Return the (X, Y) coordinate for the center point of the cell that contains the specified text.  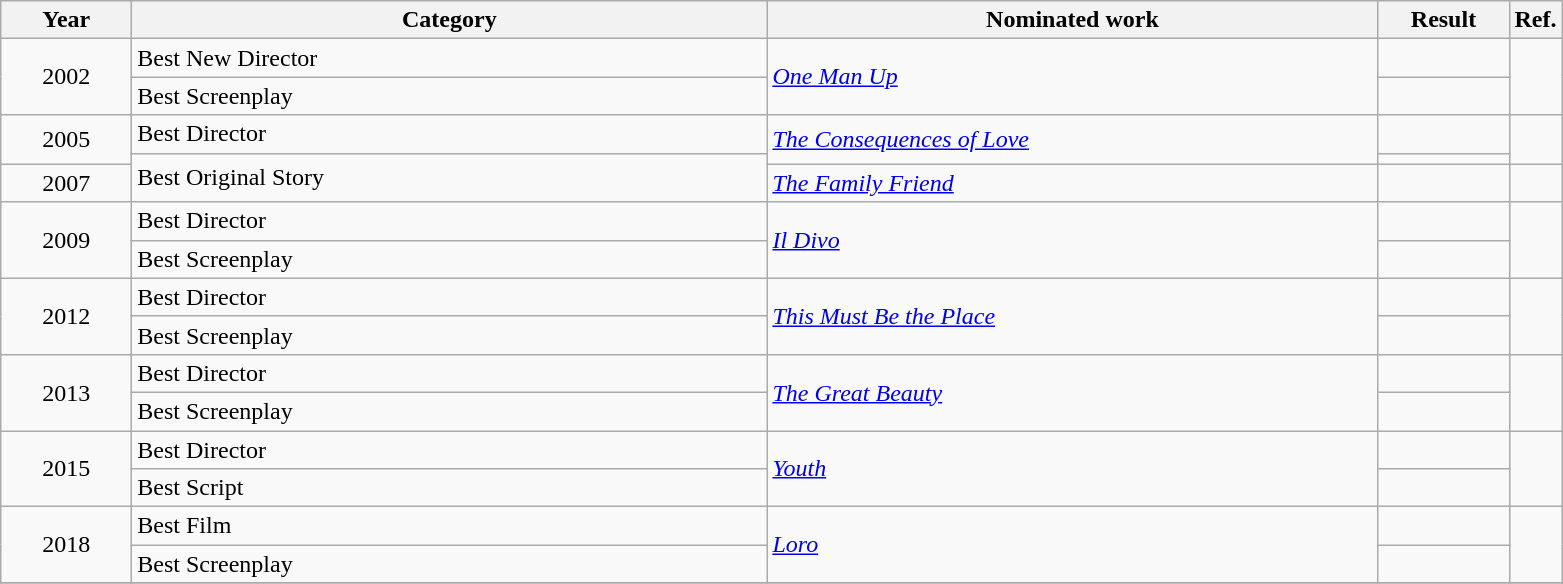
2012 (66, 316)
2018 (66, 545)
2013 (66, 392)
2015 (66, 468)
Best Original Story (450, 178)
2007 (66, 183)
Nominated work (1072, 20)
Category (450, 20)
2002 (66, 77)
2005 (66, 140)
The Great Beauty (1072, 392)
Loro (1072, 545)
Best Script (450, 488)
Youth (1072, 468)
The Consequences of Love (1072, 140)
Year (66, 20)
2009 (66, 240)
Ref. (1536, 20)
One Man Up (1072, 77)
Best New Director (450, 58)
Best Film (450, 526)
Result (1444, 20)
Il Divo (1072, 240)
This Must Be the Place (1072, 316)
The Family Friend (1072, 183)
